Search for the cell housing the specified text and yield its [x, y] center coordinate. 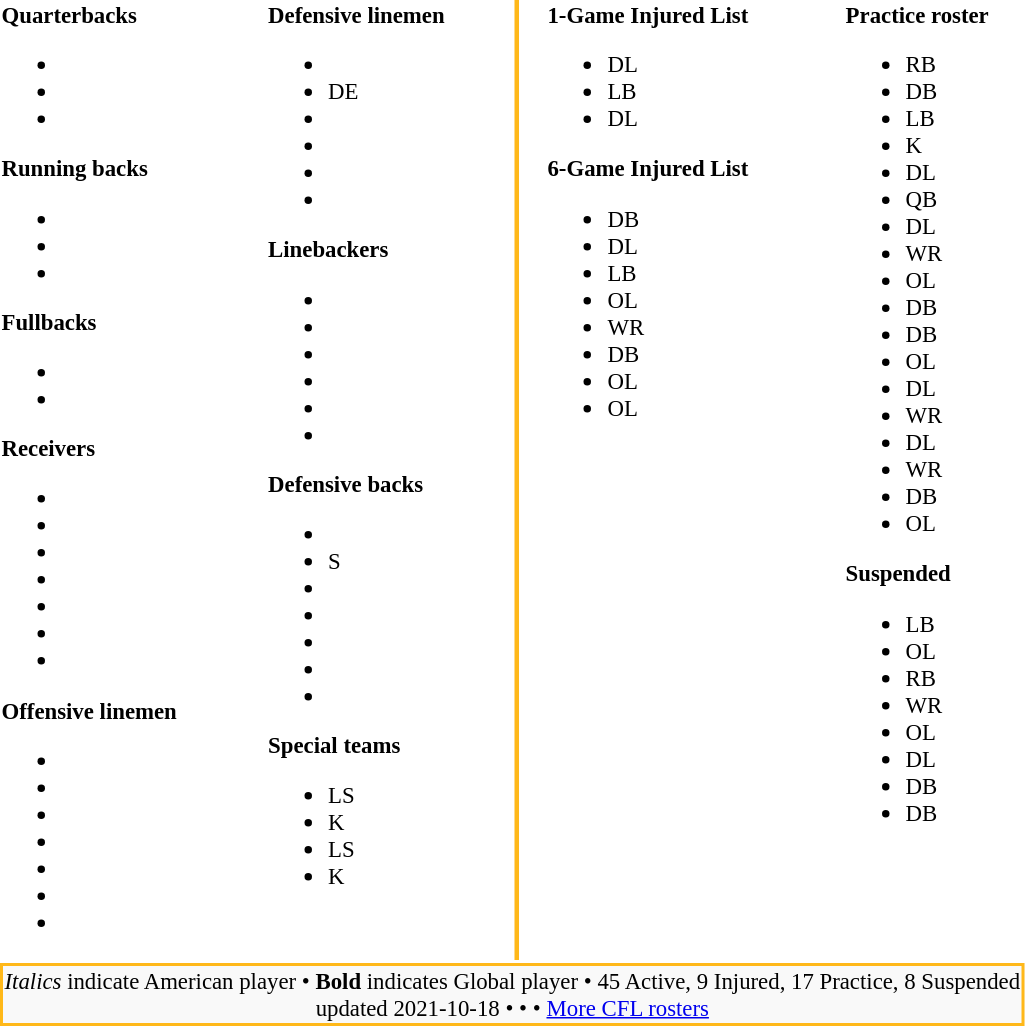
QuarterbacksRunning backsFullbacksReceiversOffensive linemen [110, 480]
1-Game Injured List DL LB DL6-Game Injured List DB DL LB OL WR DB OL OL [672, 480]
Practice roster RB DB LB K DL QB DL WR OL DB DB OL DL WR DL WR DB OLSuspended LB OL RB WR OL DL DB DB [934, 480]
Defensive linemen DELinebackersDefensive backs SSpecial teams LS K LS K [378, 480]
